Determine the (x, y) coordinate at the center of the cell enclosing the given text.  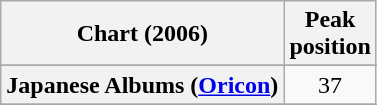
Chart (2006) (142, 34)
37 (330, 85)
Japanese Albums (Oricon) (142, 85)
Peakposition (330, 34)
